Detect which cell encompasses the target text, then output its [X, Y] center coordinate. 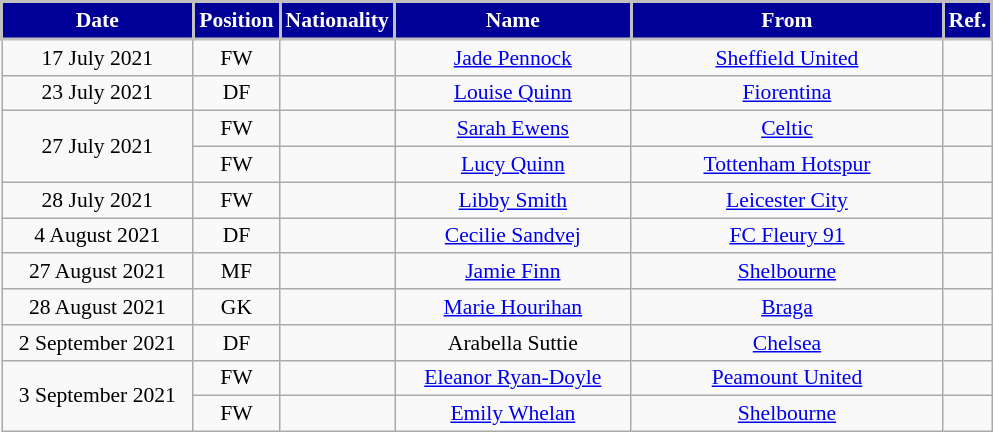
Chelsea [787, 343]
Ref. [968, 20]
Cecilie Sandvej [514, 236]
Peamount United [787, 378]
Leicester City [787, 200]
Braga [787, 307]
Position [236, 20]
MF [236, 272]
GK [236, 307]
2 September 2021 [98, 343]
27 July 2021 [98, 146]
Emily Whelan [514, 414]
Name [514, 20]
17 July 2021 [98, 57]
Celtic [787, 129]
Sarah Ewens [514, 129]
Libby Smith [514, 200]
27 August 2021 [98, 272]
Eleanor Ryan-Doyle [514, 378]
Sheffield United [787, 57]
Jade Pennock [514, 57]
23 July 2021 [98, 93]
From [787, 20]
28 July 2021 [98, 200]
Nationality [338, 20]
3 September 2021 [98, 396]
28 August 2021 [98, 307]
Louise Quinn [514, 93]
Tottenham Hotspur [787, 165]
Date [98, 20]
FC Fleury 91 [787, 236]
Fiorentina [787, 93]
Jamie Finn [514, 272]
Arabella Suttie [514, 343]
Lucy Quinn [514, 165]
Marie Hourihan [514, 307]
4 August 2021 [98, 236]
